Find where the given text appears and provide that cell's center as [X, Y] coordinate. 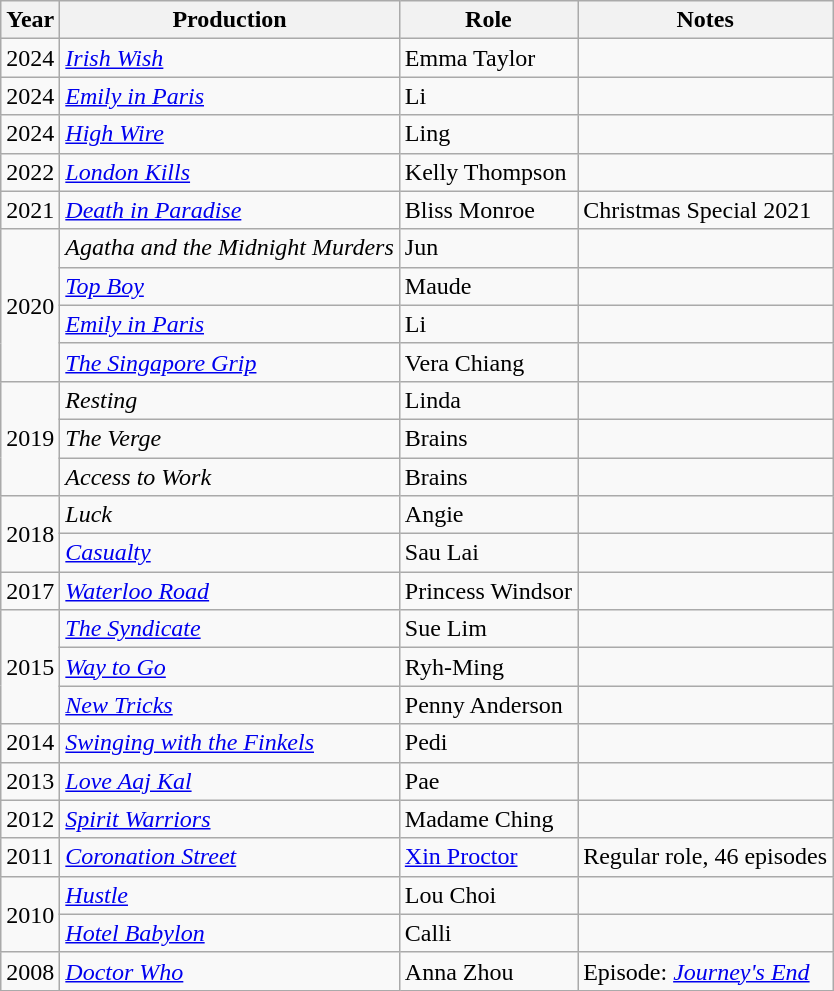
2022 [30, 172]
Top Boy [230, 286]
Way to Go [230, 667]
Pae [488, 781]
Hotel Babylon [230, 933]
Hustle [230, 895]
The Singapore Grip [230, 362]
Production [230, 20]
2012 [30, 819]
2018 [30, 534]
2019 [30, 438]
2021 [30, 210]
Ling [488, 134]
London Kills [230, 172]
The Syndicate [230, 629]
Angie [488, 515]
Lou Choi [488, 895]
Doctor Who [230, 971]
Access to Work [230, 477]
Madame Ching [488, 819]
Coronation Street [230, 857]
Spirit Warriors [230, 819]
High Wire [230, 134]
Year [30, 20]
Sue Lim [488, 629]
Calli [488, 933]
Anna Zhou [488, 971]
Jun [488, 248]
Regular role, 46 episodes [706, 857]
Xin Proctor [488, 857]
2015 [30, 667]
2014 [30, 743]
Casualty [230, 553]
2008 [30, 971]
2013 [30, 781]
Emma Taylor [488, 58]
Luck [230, 515]
Linda [488, 400]
Irish Wish [230, 58]
2011 [30, 857]
Bliss Monroe [488, 210]
Princess Windsor [488, 591]
Pedi [488, 743]
Ryh-Ming [488, 667]
Death in Paradise [230, 210]
Maude [488, 286]
Swinging with the Finkels [230, 743]
Kelly Thompson [488, 172]
Penny Anderson [488, 705]
Role [488, 20]
Love Aaj Kal [230, 781]
Christmas Special 2021 [706, 210]
2017 [30, 591]
Sau Lai [488, 553]
2020 [30, 305]
Vera Chiang [488, 362]
New Tricks [230, 705]
Resting [230, 400]
Notes [706, 20]
Waterloo Road [230, 591]
Episode: Journey's End [706, 971]
The Verge [230, 438]
2010 [30, 914]
Agatha and the Midnight Murders [230, 248]
